Capture the cell that displays the provided text and extract its (X, Y) central coordinate. 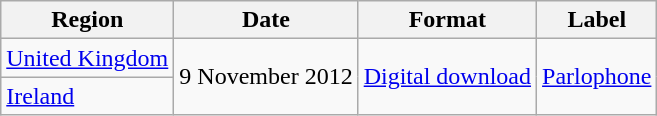
Region (88, 20)
Date (266, 20)
Digital download (447, 77)
Label (597, 20)
United Kingdom (88, 58)
Parlophone (597, 77)
9 November 2012 (266, 77)
Format (447, 20)
Ireland (88, 96)
